Search for the cell housing the specified text and yield its (X, Y) center coordinate. 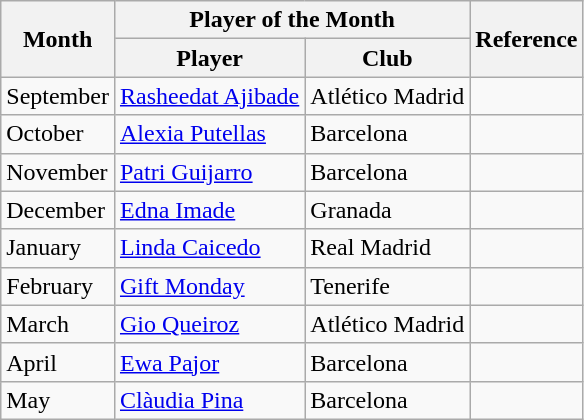
February (58, 286)
January (58, 248)
Reference (526, 39)
October (58, 134)
Edna Imade (209, 210)
December (58, 210)
Patri Guijarro (209, 172)
Ewa Pajor (209, 362)
Linda Caicedo (209, 248)
Real Madrid (388, 248)
March (58, 324)
November (58, 172)
September (58, 96)
Clàudia Pina (209, 400)
Rasheedat Ajibade (209, 96)
April (58, 362)
Alexia Putellas (209, 134)
Gio Queiroz (209, 324)
May (58, 400)
Player of the Month (292, 20)
Tenerife (388, 286)
Month (58, 39)
Player (209, 58)
Club (388, 58)
Granada (388, 210)
Gift Monday (209, 286)
